Search for the cell housing the specified text and yield its (X, Y) center coordinate. 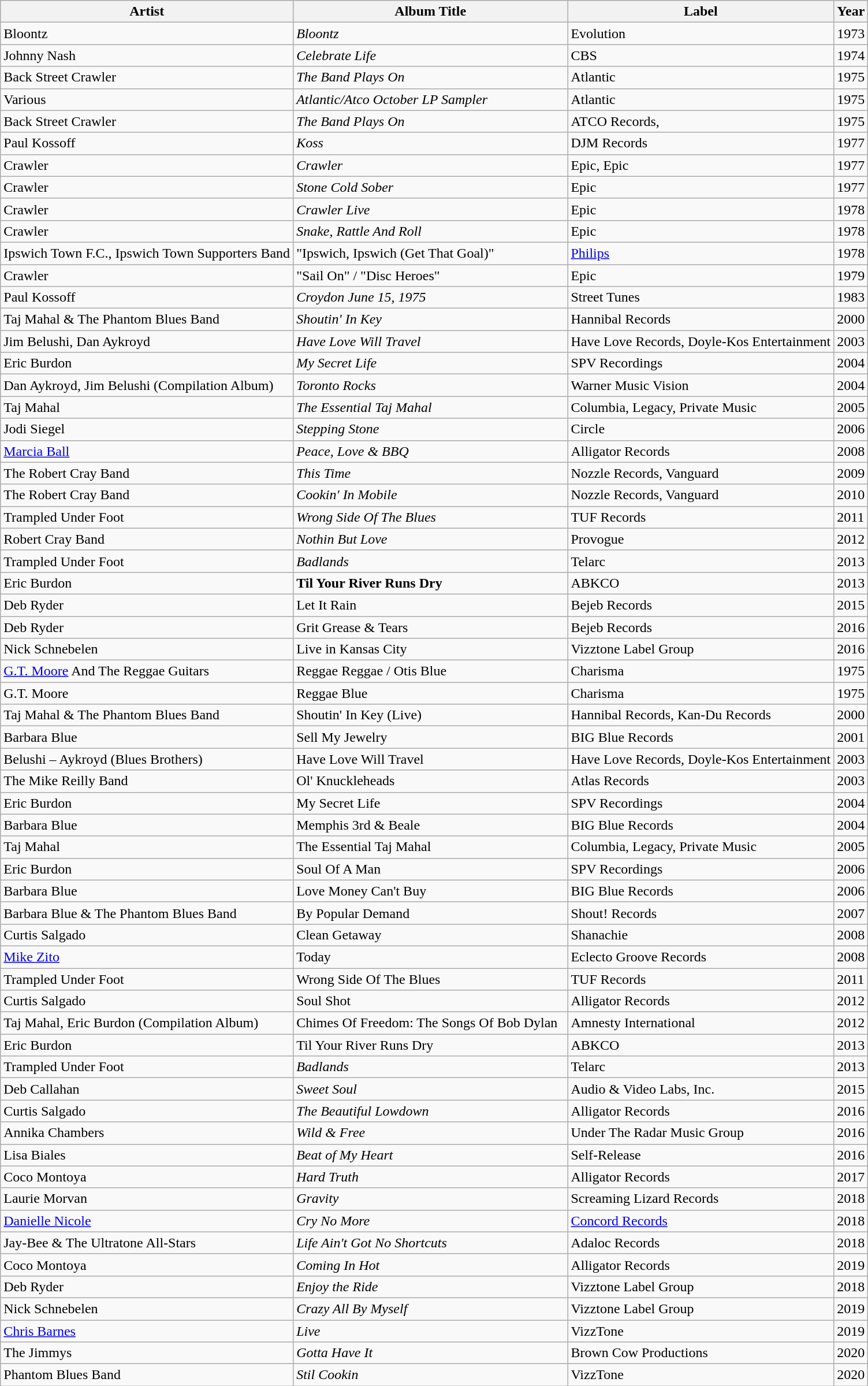
Jim Belushi, Dan Aykroyd (147, 341)
Shoutin' In Key (431, 319)
Soul Of A Man (431, 869)
Various (147, 99)
Danielle Nicole (147, 1221)
Crawler Live (431, 209)
Live (431, 1331)
2001 (851, 737)
Stone Cold Sober (431, 187)
Shoutin' In Key (Live) (431, 715)
Annika Chambers (147, 1133)
Atlas Records (701, 781)
Gravity (431, 1199)
Live in Kansas City (431, 649)
Audio & Video Labs, Inc. (701, 1089)
Sell My Jewelry (431, 737)
DJM Records (701, 143)
Eclecto Groove Records (701, 957)
Jay-Bee & The Ultratone All-Stars (147, 1243)
2007 (851, 913)
Street Tunes (701, 298)
Taj Mahal, Eric Burdon (Compilation Album) (147, 1023)
The Mike Reilly Band (147, 781)
Memphis 3rd & Beale (431, 825)
Dan Aykroyd, Jim Belushi (Compilation Album) (147, 385)
Atlantic/Atco October LP Sampler (431, 99)
Toronto Rocks (431, 385)
Brown Cow Productions (701, 1353)
Shanachie (701, 935)
Hard Truth (431, 1177)
By Popular Demand (431, 913)
Peace, Love & BBQ (431, 451)
Stil Cookin (431, 1375)
Mike Zito (147, 957)
Lisa Biales (147, 1155)
Beat of My Heart (431, 1155)
Croydon June 15, 1975 (431, 298)
Marcia Ball (147, 451)
Clean Getaway (431, 935)
Screaming Lizard Records (701, 1199)
Under The Radar Music Group (701, 1133)
Chris Barnes (147, 1331)
G.T. Moore (147, 693)
Self-Release (701, 1155)
2010 (851, 495)
Nothin But Love (431, 539)
Coming In Hot (431, 1265)
Deb Callahan (147, 1089)
The Jimmys (147, 1353)
Album Title (431, 12)
Gotta Have It (431, 1353)
1983 (851, 298)
Johnny Nash (147, 55)
Label (701, 12)
Ipswich Town F.C., Ipswich Town Supporters Band (147, 253)
Cry No More (431, 1221)
Phantom Blues Band (147, 1375)
Soul Shot (431, 1001)
Reggae Reggae / Otis Blue (431, 671)
Cookin' In Mobile (431, 495)
Belushi – Aykroyd (Blues Brothers) (147, 759)
Enjoy the Ride (431, 1287)
Life Ain't Got No Shortcuts (431, 1243)
1979 (851, 276)
Ol' Knuckleheads (431, 781)
Wild & Free (431, 1133)
Artist (147, 12)
1974 (851, 55)
Circle (701, 429)
The Beautiful Lowdown (431, 1111)
G.T. Moore And The Reggae Guitars (147, 671)
Hannibal Records (701, 319)
CBS (701, 55)
Evolution (701, 34)
Warner Music Vision (701, 385)
Koss (431, 143)
Concord Records (701, 1221)
Robert Cray Band (147, 539)
Shout! Records (701, 913)
Today (431, 957)
"Sail On" / "Disc Heroes" (431, 276)
Reggae Blue (431, 693)
Adaloc Records (701, 1243)
Philips (701, 253)
Grit Grease & Tears (431, 627)
ATCO Records, (701, 121)
Laurie Morvan (147, 1199)
Jodi Siegel (147, 429)
Chimes Of Freedom: The Songs Of Bob Dylan (431, 1023)
Stepping Stone (431, 429)
Year (851, 12)
Sweet Soul (431, 1089)
2017 (851, 1177)
Love Money Can't Buy (431, 891)
Celebrate Life (431, 55)
"Ipswich, Ipswich (Get That Goal)" (431, 253)
Epic, Epic (701, 165)
Barbara Blue & The Phantom Blues Band (147, 913)
Hannibal Records, Kan-Du Records (701, 715)
Let It Rain (431, 605)
Crazy All By Myself (431, 1309)
Snake, Rattle And Roll (431, 231)
This Time (431, 473)
Amnesty International (701, 1023)
2009 (851, 473)
1973 (851, 34)
Provogue (701, 539)
